Output the [X, Y] coordinate of the center of the cell containing the given text.  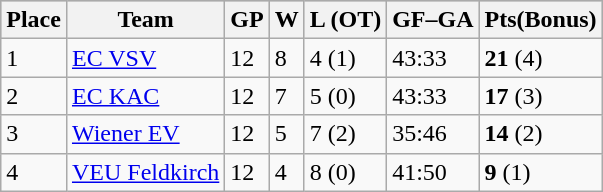
EC KAC [145, 96]
Wiener EV [145, 134]
9 (1) [540, 172]
GP [247, 20]
3 [34, 134]
17 (3) [540, 96]
VEU Feldkirch [145, 172]
14 (2) [540, 134]
4 (1) [345, 58]
2 [34, 96]
7 [286, 96]
Pts(Bonus) [540, 20]
EC VSV [145, 58]
41:50 [433, 172]
8 (0) [345, 172]
5 (0) [345, 96]
21 (4) [540, 58]
GF–GA [433, 20]
8 [286, 58]
7 (2) [345, 134]
5 [286, 134]
35:46 [433, 134]
L (OT) [345, 20]
1 [34, 58]
Place [34, 20]
Team [145, 20]
W [286, 20]
